Extract the [x, y] coordinate from the center of the cell holding the provided text.  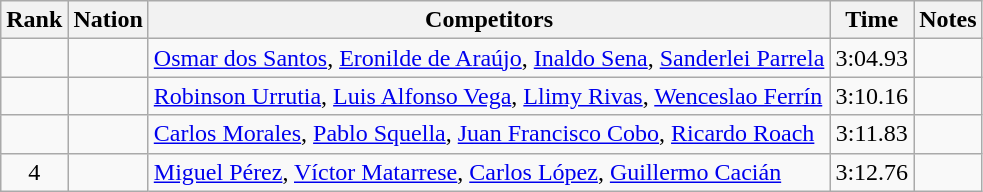
3:11.83 [872, 134]
Rank [34, 20]
3:10.16 [872, 96]
Nation [108, 20]
Time [872, 20]
3:12.76 [872, 172]
4 [34, 172]
Miguel Pérez, Víctor Matarrese, Carlos López, Guillermo Cacián [489, 172]
Robinson Urrutia, Luis Alfonso Vega, Llimy Rivas, Wenceslao Ferrín [489, 96]
Osmar dos Santos, Eronilde de Araújo, Inaldo Sena, Sanderlei Parrela [489, 58]
Carlos Morales, Pablo Squella, Juan Francisco Cobo, Ricardo Roach [489, 134]
Notes [948, 20]
3:04.93 [872, 58]
Competitors [489, 20]
